Capture the cell that displays the provided text and extract its (x, y) central coordinate. 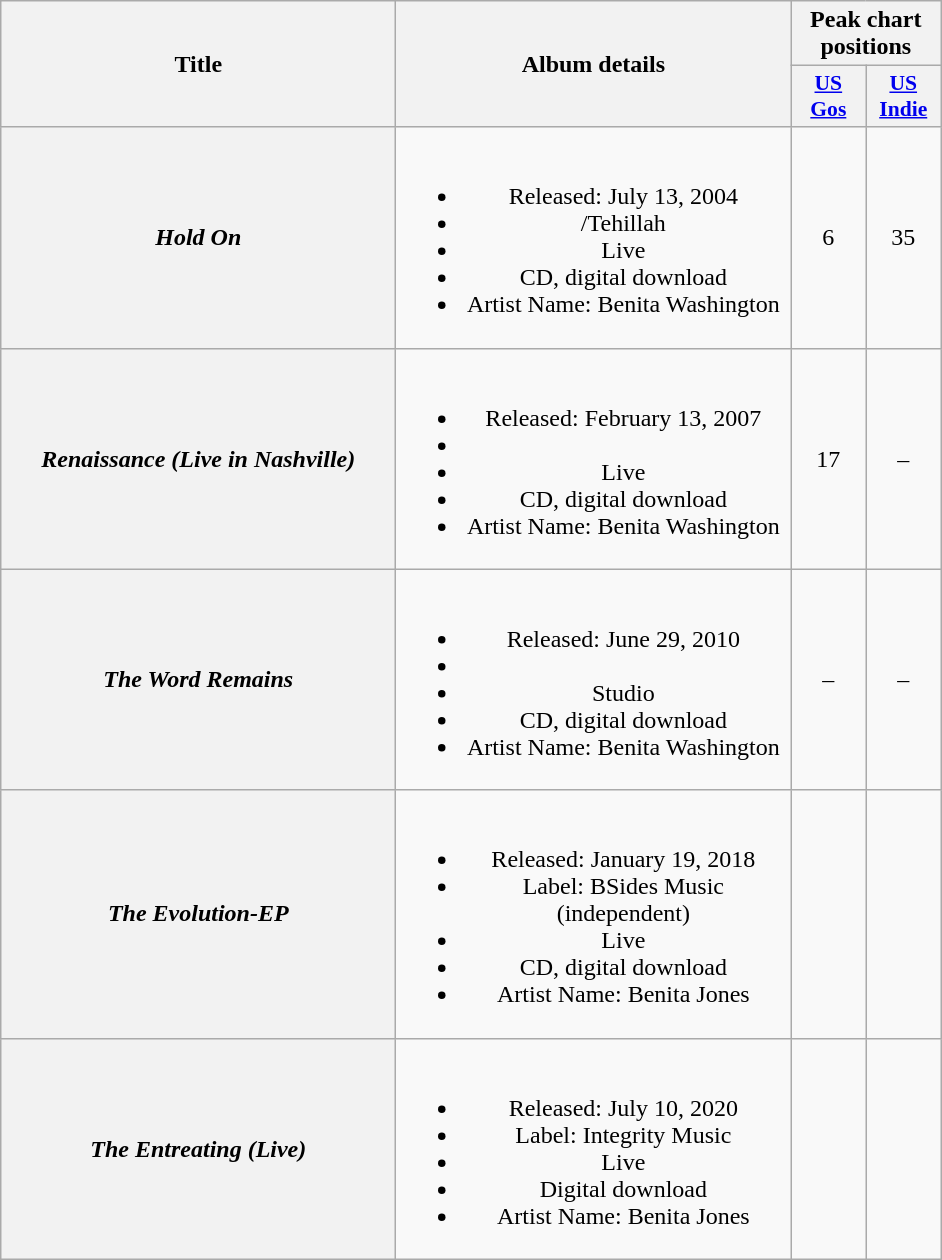
The Word Remains (198, 680)
USGos (828, 96)
Released: January 19, 2018Label: BSides Music (independent)LiveCD, digital downloadArtist Name: Benita Jones (594, 914)
Album details (594, 64)
Released: June 29, 2010StudioCD, digital downloadArtist Name: Benita Washington (594, 680)
Released: July 10, 2020Label: Integrity MusicLiveDigital downloadArtist Name: Benita Jones (594, 1148)
Title (198, 64)
35 (904, 238)
6 (828, 238)
17 (828, 458)
Peak chart positions (866, 34)
USIndie (904, 96)
Hold On (198, 238)
Released: July 13, 2004/TehillahLiveCD, digital downloadArtist Name: Benita Washington (594, 238)
The Entreating (Live) (198, 1148)
Renaissance (Live in Nashville) (198, 458)
The Evolution-EP (198, 914)
Released: February 13, 2007LiveCD, digital downloadArtist Name: Benita Washington (594, 458)
